Determine the (x, y) coordinate at the center of the cell enclosing the given text.  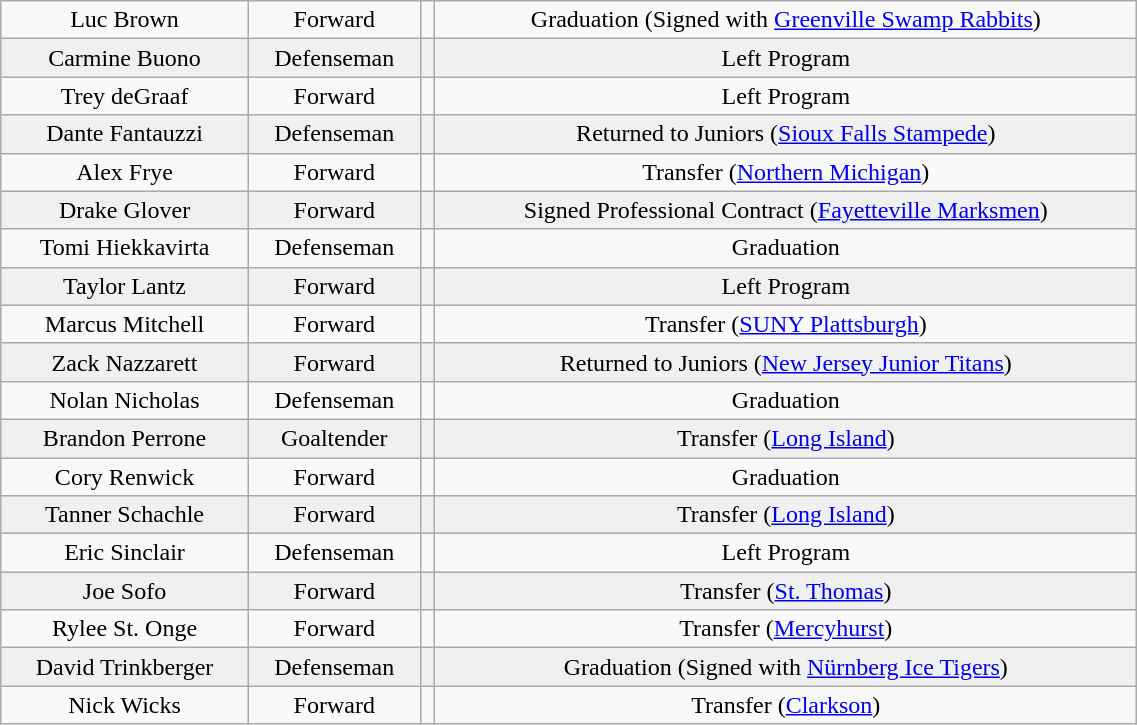
Cory Renwick (125, 477)
Nolan Nicholas (125, 400)
Tanner Schachle (125, 515)
Goaltender (334, 438)
Brandon Perrone (125, 438)
Eric Sinclair (125, 553)
Returned to Juniors (New Jersey Junior Titans) (786, 362)
Zack Nazzarett (125, 362)
David Trinkberger (125, 667)
Transfer (SUNY Plattsburgh) (786, 324)
Graduation (Signed with Nürnberg Ice Tigers) (786, 667)
Joe Sofo (125, 591)
Marcus Mitchell (125, 324)
Transfer (Mercyhurst) (786, 629)
Luc Brown (125, 20)
Carmine Buono (125, 58)
Drake Glover (125, 210)
Trey deGraaf (125, 96)
Tomi Hiekkavirta (125, 248)
Transfer (St. Thomas) (786, 591)
Nick Wicks (125, 705)
Rylee St. Onge (125, 629)
Graduation (Signed with Greenville Swamp Rabbits) (786, 20)
Taylor Lantz (125, 286)
Returned to Juniors (Sioux Falls Stampede) (786, 134)
Signed Professional Contract (Fayetteville Marksmen) (786, 210)
Dante Fantauzzi (125, 134)
Transfer (Clarkson) (786, 705)
Transfer (Northern Michigan) (786, 172)
Alex Frye (125, 172)
